Capture the cell that displays the provided text and extract its [x, y] central coordinate. 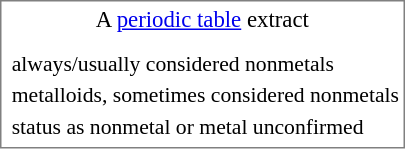
always/usually considered nonmetals [202, 64]
metalloids, sometimes considered nonmetals [202, 95]
status as nonmetal or metal unconfirmed [202, 126]
A periodic table extract [202, 19]
